For the text-containing cell, return its midpoint in [X, Y] coordinate format. 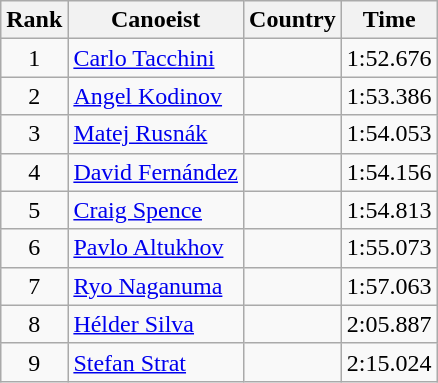
Carlo Tacchini [156, 58]
2:05.887 [389, 324]
1:54.813 [389, 210]
Matej Rusnák [156, 134]
1:53.386 [389, 96]
9 [34, 362]
2 [34, 96]
Ryo Naganuma [156, 286]
Rank [34, 20]
Angel Kodinov [156, 96]
Country [293, 20]
1 [34, 58]
Craig Spence [156, 210]
Time [389, 20]
4 [34, 172]
1:57.063 [389, 286]
Pavlo Altukhov [156, 248]
David Fernández [156, 172]
1:54.053 [389, 134]
6 [34, 248]
1:52.676 [389, 58]
1:54.156 [389, 172]
Stefan Strat [156, 362]
Hélder Silva [156, 324]
2:15.024 [389, 362]
7 [34, 286]
Canoeist [156, 20]
5 [34, 210]
1:55.073 [389, 248]
3 [34, 134]
8 [34, 324]
